Output the [x, y] coordinate of the center of the cell containing the given text.  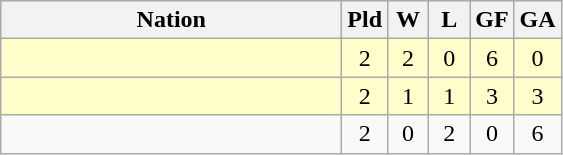
Nation [172, 20]
GA [538, 20]
GF [492, 20]
L [450, 20]
W [408, 20]
Pld [365, 20]
